Find where the given text appears and provide that cell's center as [X, Y] coordinate. 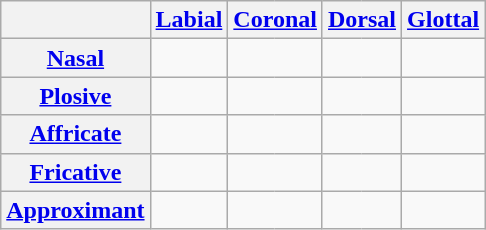
Glottal [444, 20]
Plosive [76, 96]
Coronal [276, 20]
Fricative [76, 172]
Nasal [76, 58]
Affricate [76, 134]
Approximant [76, 210]
Dorsal [362, 20]
Labial [189, 20]
